Capture the cell that displays the provided text and extract its [x, y] central coordinate. 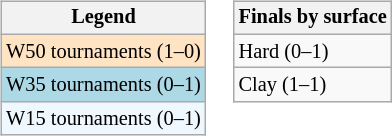
W35 tournaments (0–1) [103, 85]
Legend [103, 18]
Hard (0–1) [313, 51]
W15 tournaments (0–1) [103, 119]
Finals by surface [313, 18]
W50 tournaments (1–0) [103, 51]
Clay (1–1) [313, 85]
